Output the (x, y) coordinate of the center of the cell containing the given text.  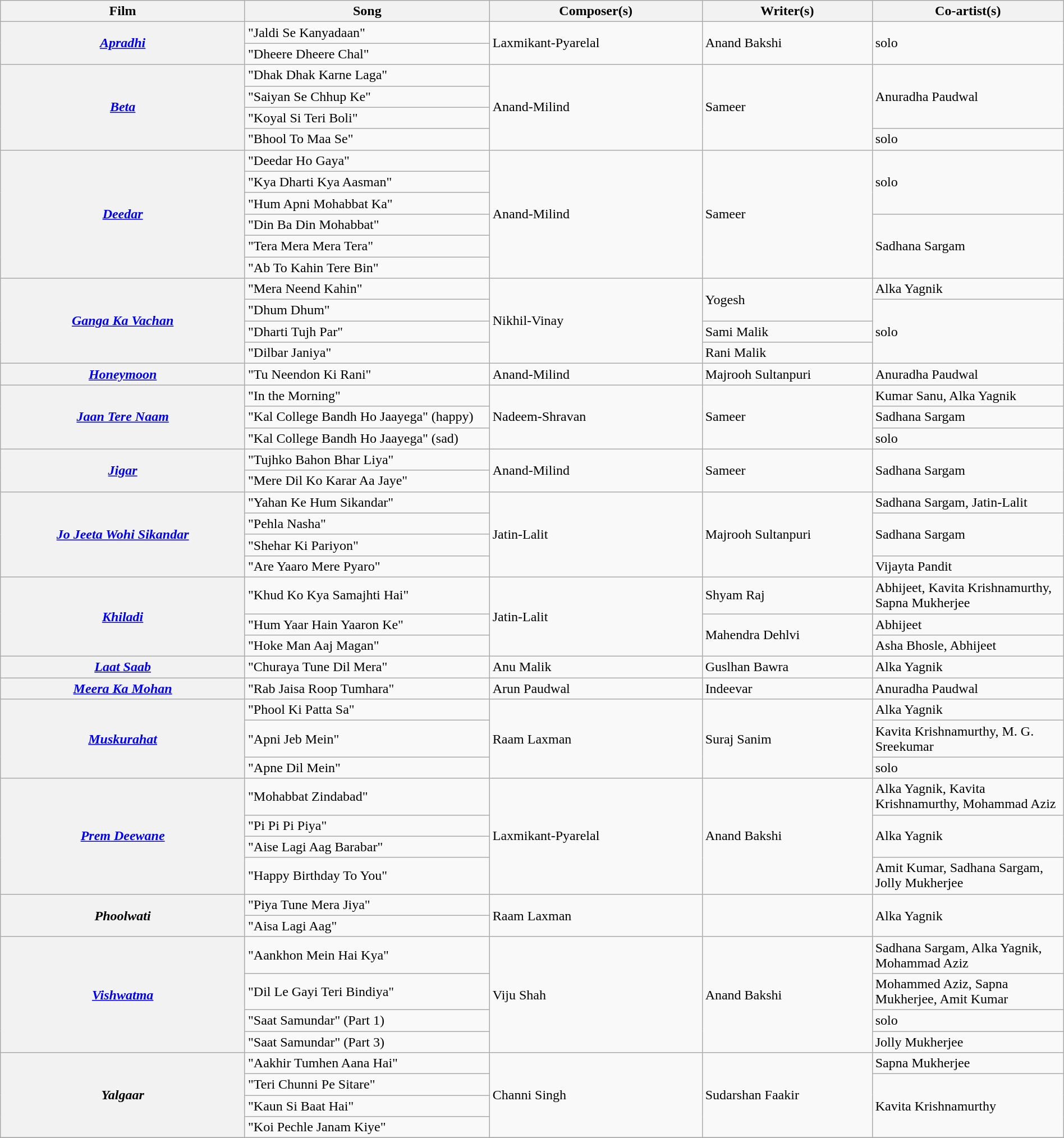
"Piya Tune Mera Jiya" (367, 905)
Nikhil-Vinay (596, 321)
"Din Ba Din Mohabbat" (367, 224)
Sapna Mukherjee (967, 1063)
"Khud Ko Kya Samajhti Hai" (367, 595)
"Dil Le Gayi Teri Bindiya" (367, 991)
"Kya Dharti Kya Aasman" (367, 182)
Song (367, 11)
"Dilbar Janiya" (367, 353)
Deedar (123, 214)
"Hum Apni Mohabbat Ka" (367, 203)
"In the Morning" (367, 396)
"Kal College Bandh Ho Jaayega" (sad) (367, 438)
Film (123, 11)
Kavita Krishnamurthy, M. G. Sreekumar (967, 738)
Kavita Krishnamurthy (967, 1106)
Alka Yagnik, Kavita Krishnamurthy, Mohammad Aziz (967, 797)
Asha Bhosle, Abhijeet (967, 646)
"Happy Birthday To You" (367, 875)
"Kal College Bandh Ho Jaayega" (happy) (367, 417)
Anu Malik (596, 667)
Shyam Raj (787, 595)
"Saat Samundar" (Part 3) (367, 1042)
Meera Ka Mohan (123, 689)
"Churaya Tune Dil Mera" (367, 667)
"Aisa Lagi Aag" (367, 926)
Suraj Sanim (787, 738)
Nadeem-Shravan (596, 417)
Composer(s) (596, 11)
Yogesh (787, 300)
Phoolwati (123, 915)
Apradhi (123, 43)
"Hum Yaar Hain Yaaron Ke" (367, 625)
"Yahan Ke Hum Sikandar" (367, 502)
Channi Singh (596, 1095)
Jigar (123, 470)
"Dhak Dhak Karne Laga" (367, 75)
"Mera Neend Kahin" (367, 289)
Indeevar (787, 689)
"Teri Chunni Pe Sitare" (367, 1085)
Abhijeet, Kavita Krishnamurthy, Sapna Mukherjee (967, 595)
"Mohabbat Zindabad" (367, 797)
"Kaun Si Baat Hai" (367, 1106)
Co-artist(s) (967, 11)
"Saiyan Se Chhup Ke" (367, 97)
"Dharti Tujh Par" (367, 332)
"Tujhko Bahon Bhar Liya" (367, 460)
Yalgaar (123, 1095)
"Are Yaaro Mere Pyaro" (367, 566)
"Aakhir Tumhen Aana Hai" (367, 1063)
Vishwatma (123, 994)
"Apni Jeb Mein" (367, 738)
"Jaldi Se Kanyadaan" (367, 33)
Sadhana Sargam, Jatin-Lalit (967, 502)
Viju Shah (596, 994)
"Deedar Ho Gaya" (367, 160)
Kumar Sanu, Alka Yagnik (967, 396)
"Pi Pi Pi Piya" (367, 825)
Amit Kumar, Sadhana Sargam, Jolly Mukherjee (967, 875)
Sami Malik (787, 332)
"Koyal Si Teri Boli" (367, 118)
"Ab To Kahin Tere Bin" (367, 268)
Guslhan Bawra (787, 667)
Sadhana Sargam, Alka Yagnik, Mohammad Aziz (967, 955)
Jaan Tere Naam (123, 417)
"Dheere Dheere Chal" (367, 54)
"Phool Ki Patta Sa" (367, 710)
"Aise Lagi Aag Barabar" (367, 847)
Sudarshan Faakir (787, 1095)
"Tu Neendon Ki Rani" (367, 374)
Writer(s) (787, 11)
"Koi Pechle Janam Kiye" (367, 1127)
"Shehar Ki Pariyon" (367, 545)
"Pehla Nasha" (367, 524)
"Hoke Man Aaj Magan" (367, 646)
"Mere Dil Ko Karar Aa Jaye" (367, 481)
Rani Malik (787, 353)
Khiladi (123, 616)
Muskurahat (123, 738)
Mohammed Aziz, Sapna Mukherjee, Amit Kumar (967, 991)
Vijayta Pandit (967, 566)
Laat Saab (123, 667)
Honeymoon (123, 374)
Jolly Mukherjee (967, 1042)
"Aankhon Mein Hai Kya" (367, 955)
Ganga Ka Vachan (123, 321)
"Rab Jaisa Roop Tumhara" (367, 689)
Prem Deewane (123, 836)
Arun Paudwal (596, 689)
"Apne Dil Mein" (367, 768)
Beta (123, 107)
"Bhool To Maa Se" (367, 139)
Mahendra Dehlvi (787, 635)
Abhijeet (967, 625)
"Tera Mera Mera Tera" (367, 246)
Jo Jeeta Wohi Sikandar (123, 534)
"Saat Samundar" (Part 1) (367, 1020)
"Dhum Dhum" (367, 310)
